Search for the cell housing the specified text and yield its [X, Y] center coordinate. 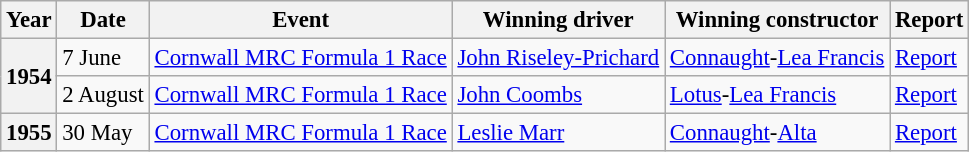
Year [29, 20]
Connaught-Lea Francis [778, 58]
30 May [103, 133]
John Coombs [558, 95]
Date [103, 20]
2 August [103, 95]
7 June [103, 58]
Winning constructor [778, 20]
1954 [29, 76]
Leslie Marr [558, 133]
Event [300, 20]
Lotus-Lea Francis [778, 95]
Winning driver [558, 20]
John Riseley-Prichard [558, 58]
1955 [29, 133]
Connaught-Alta [778, 133]
